Return the [X, Y] coordinate for the center point of the cell that contains the specified text.  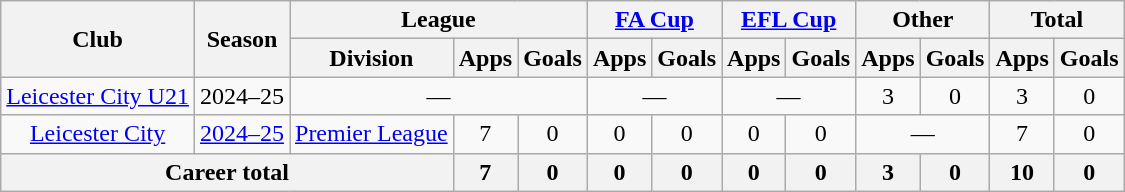
Total [1057, 20]
Division [372, 58]
Leicester City [98, 134]
10 [1022, 172]
Club [98, 39]
Leicester City U21 [98, 96]
FA Cup [654, 20]
Premier League [372, 134]
League [439, 20]
Career total [227, 172]
EFL Cup [789, 20]
Season [242, 39]
Other [923, 20]
